Search for the cell housing the specified text and yield its (X, Y) center coordinate. 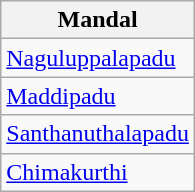
Santhanuthalapadu (98, 134)
Mandal (98, 20)
Naguluppalapadu (98, 58)
Maddipadu (98, 96)
Chimakurthi (98, 172)
